Provide the (x, y) coordinate of the cell's center where the given text is located.  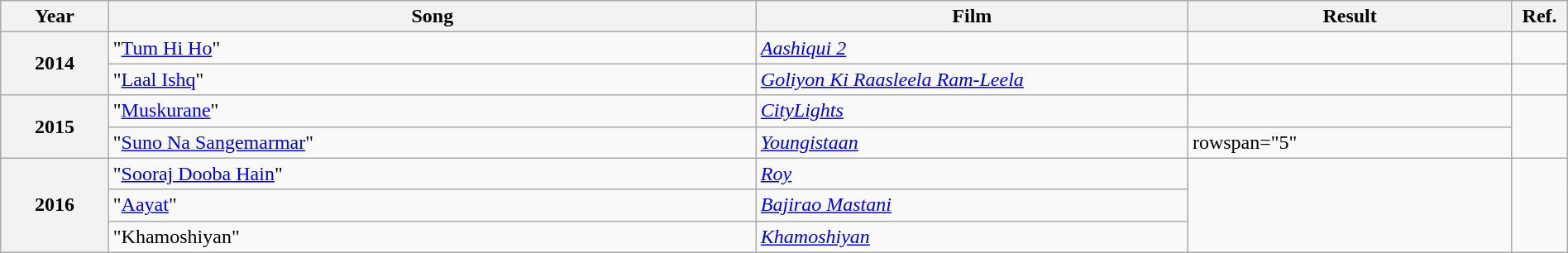
Song (432, 17)
"Tum Hi Ho" (432, 48)
"Aayat" (432, 205)
Aashiqui 2 (972, 48)
Film (972, 17)
Result (1350, 17)
Roy (972, 174)
2016 (55, 205)
2014 (55, 64)
"Laal Ishq" (432, 79)
Goliyon Ki Raasleela Ram-Leela (972, 79)
Ref. (1540, 17)
Khamoshiyan (972, 236)
rowspan="5" (1350, 142)
Bajirao Mastani (972, 205)
2015 (55, 126)
"Suno Na Sangemarmar" (432, 142)
CityLights (972, 111)
"Khamoshiyan" (432, 236)
"Sooraj Dooba Hain" (432, 174)
Youngistaan (972, 142)
"Muskurane" (432, 111)
Year (55, 17)
